Locate the cell with the specified text and output its (x, y) center coordinate. 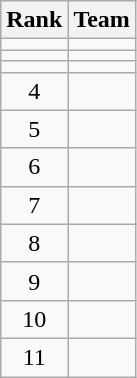
9 (34, 281)
4 (34, 91)
Rank (34, 20)
7 (34, 205)
10 (34, 319)
5 (34, 129)
8 (34, 243)
11 (34, 357)
Team (102, 20)
6 (34, 167)
